Provide the [X, Y] coordinate of the cell's center where the given text is located.  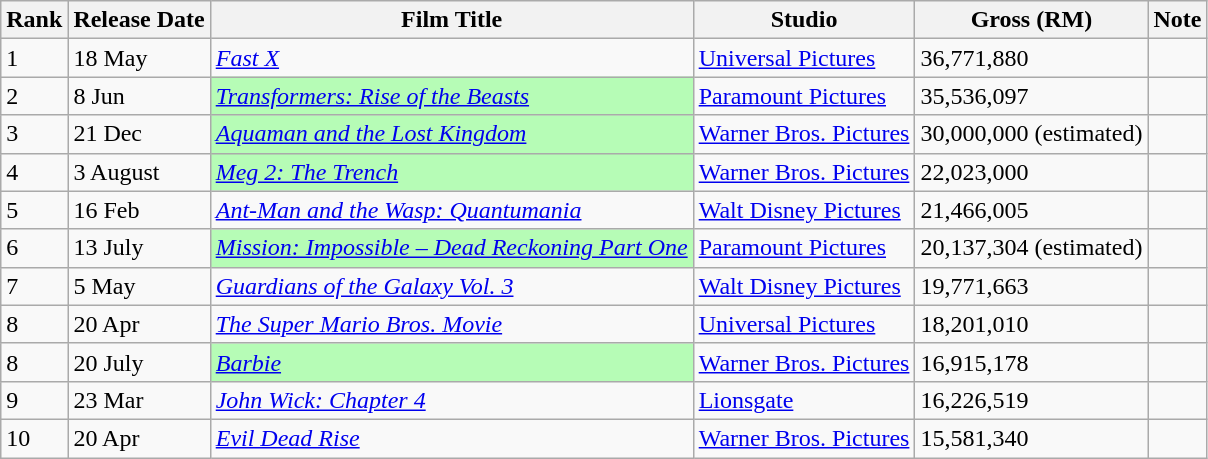
Barbie [452, 362]
Meg 2: The Trench [452, 172]
Mission: Impossible – Dead Reckoning Part One [452, 248]
John Wick: Chapter 4 [452, 400]
6 [34, 248]
2 [34, 96]
15,581,340 [1032, 438]
Film Title [452, 20]
19,771,663 [1032, 286]
The Super Mario Bros. Movie [452, 324]
Note [1178, 20]
18,201,010 [1032, 324]
4 [34, 172]
16,226,519 [1032, 400]
Evil Dead Rise [452, 438]
5 [34, 210]
Ant-Man and the Wasp: Quantumania [452, 210]
Guardians of the Galaxy Vol. 3 [452, 286]
36,771,880 [1032, 58]
Gross (RM) [1032, 20]
9 [34, 400]
Release Date [139, 20]
30,000,000 (estimated) [1032, 134]
18 May [139, 58]
20 July [139, 362]
23 Mar [139, 400]
3 [34, 134]
5 May [139, 286]
22,023,000 [1032, 172]
10 [34, 438]
Aquaman and the Lost Kingdom [452, 134]
13 July [139, 248]
8 Jun [139, 96]
Lionsgate [804, 400]
7 [34, 286]
Studio [804, 20]
21,466,005 [1032, 210]
35,536,097 [1032, 96]
3 August [139, 172]
20,137,304 (estimated) [1032, 248]
16,915,178 [1032, 362]
Transformers: Rise of the Beasts [452, 96]
Fast X [452, 58]
Rank [34, 20]
16 Feb [139, 210]
1 [34, 58]
21 Dec [139, 134]
